Determine the (x, y) coordinate at the center of the cell enclosing the given text.  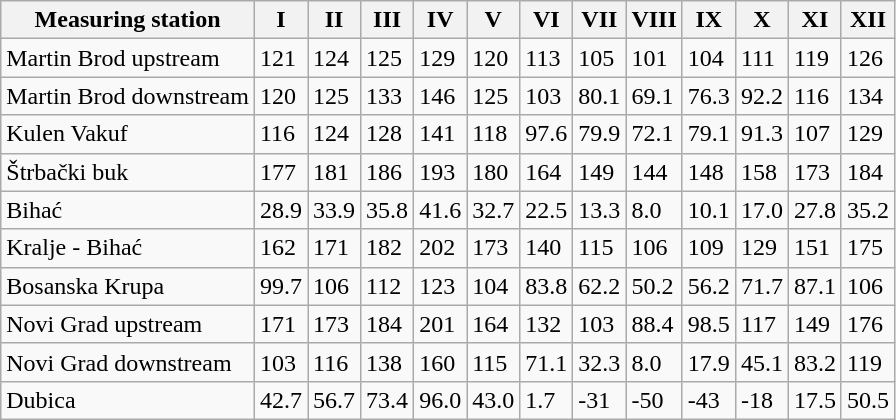
111 (762, 58)
XII (868, 20)
91.3 (762, 134)
35.8 (388, 210)
41.6 (440, 210)
144 (654, 172)
133 (388, 96)
83.2 (814, 362)
Kulen Vakuf (128, 134)
128 (388, 134)
50.5 (868, 400)
II (334, 20)
VII (600, 20)
73.4 (388, 400)
201 (440, 324)
151 (814, 248)
176 (868, 324)
113 (546, 58)
123 (440, 286)
Bihać (128, 210)
X (762, 20)
-50 (654, 400)
XI (814, 20)
79.9 (600, 134)
56.7 (334, 400)
175 (868, 248)
33.9 (334, 210)
Novi Grad downstream (128, 362)
Kralje - Bihać (128, 248)
III (388, 20)
45.1 (762, 362)
177 (280, 172)
117 (762, 324)
42.7 (280, 400)
IX (708, 20)
97.6 (546, 134)
118 (494, 134)
69.1 (654, 96)
VIII (654, 20)
109 (708, 248)
112 (388, 286)
186 (388, 172)
160 (440, 362)
79.1 (708, 134)
80.1 (600, 96)
105 (600, 58)
148 (708, 172)
98.5 (708, 324)
202 (440, 248)
27.8 (814, 210)
13.3 (600, 210)
Dubica (128, 400)
141 (440, 134)
71.1 (546, 362)
22.5 (546, 210)
193 (440, 172)
-31 (600, 400)
158 (762, 172)
28.9 (280, 210)
56.2 (708, 286)
140 (546, 248)
92.2 (762, 96)
Martin Brod downstream (128, 96)
32.3 (600, 362)
Measuring station (128, 20)
43.0 (494, 400)
181 (334, 172)
Novi Grad upstream (128, 324)
71.7 (762, 286)
121 (280, 58)
134 (868, 96)
96.0 (440, 400)
72.1 (654, 134)
IV (440, 20)
1.7 (546, 400)
88.4 (654, 324)
83.8 (546, 286)
35.2 (868, 210)
50.2 (654, 286)
101 (654, 58)
-18 (762, 400)
146 (440, 96)
17.0 (762, 210)
138 (388, 362)
17.5 (814, 400)
I (280, 20)
99.7 (280, 286)
VI (546, 20)
Martin Brod upstream (128, 58)
180 (494, 172)
76.3 (708, 96)
107 (814, 134)
162 (280, 248)
-43 (708, 400)
Štrbački buk (128, 172)
87.1 (814, 286)
62.2 (600, 286)
10.1 (708, 210)
32.7 (494, 210)
132 (546, 324)
Bosanska Krupa (128, 286)
V (494, 20)
126 (868, 58)
182 (388, 248)
17.9 (708, 362)
